Capture the cell that displays the provided text and extract its (X, Y) central coordinate. 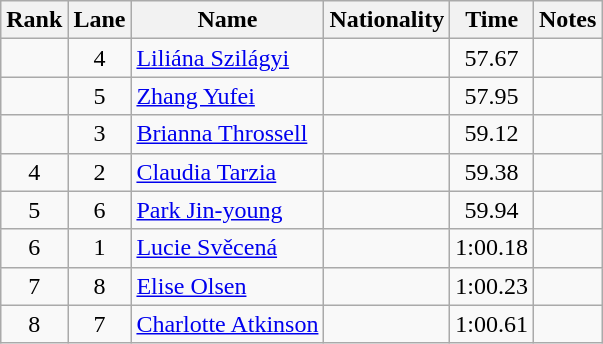
1 (100, 248)
57.95 (492, 96)
Park Jin-young (228, 210)
Charlotte Atkinson (228, 324)
Nationality (387, 20)
59.12 (492, 134)
Brianna Throssell (228, 134)
59.94 (492, 210)
2 (100, 172)
1:00.18 (492, 248)
Liliána Szilágyi (228, 58)
Elise Olsen (228, 286)
Time (492, 20)
Name (228, 20)
1:00.61 (492, 324)
1:00.23 (492, 286)
Zhang Yufei (228, 96)
Notes (567, 20)
Lane (100, 20)
3 (100, 134)
Rank (34, 20)
57.67 (492, 58)
59.38 (492, 172)
Claudia Tarzia (228, 172)
Lucie Svěcená (228, 248)
